Find where the given text appears and provide that cell's center as (x, y) coordinate. 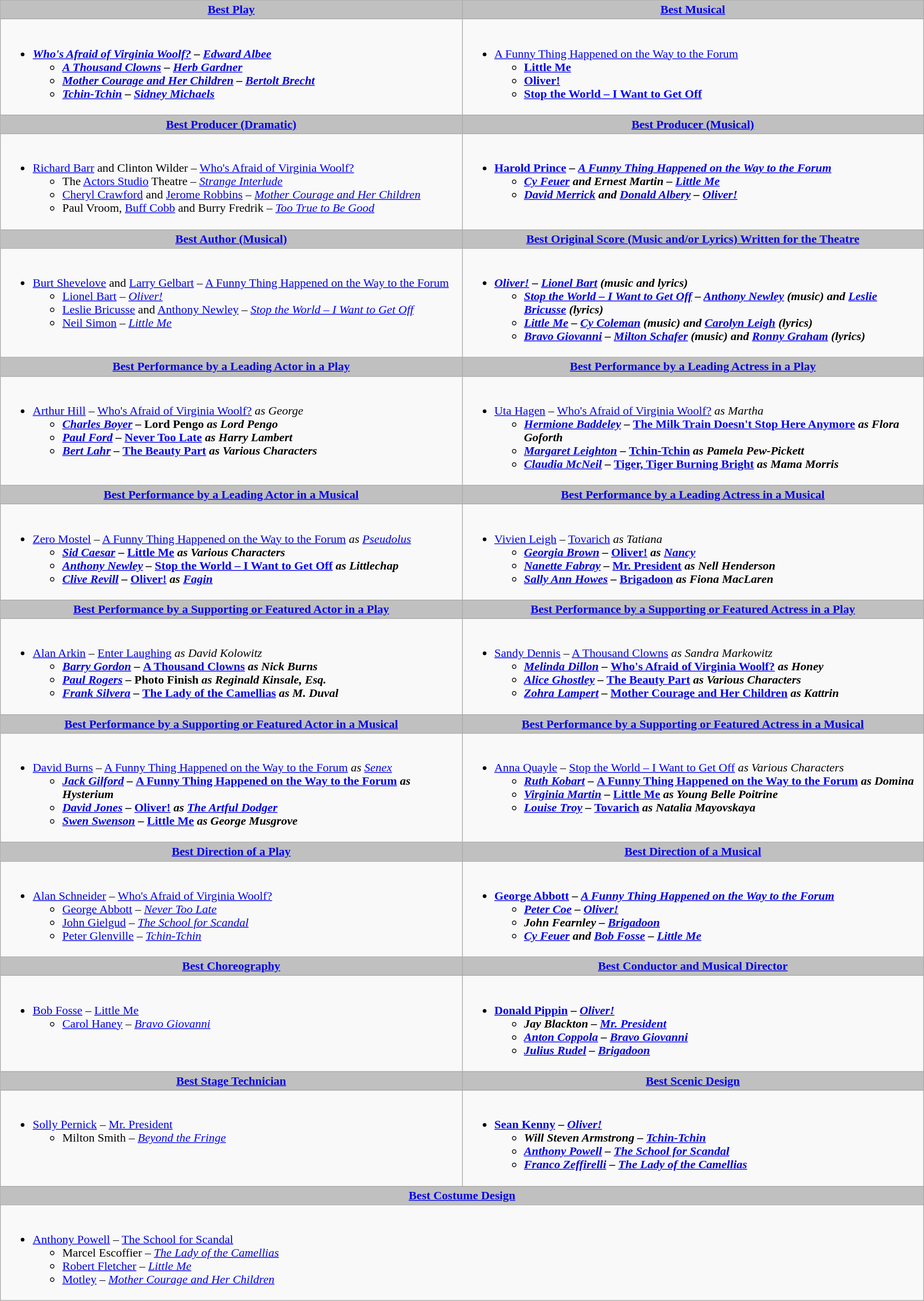
Harold Prince – A Funny Thing Happened on the Way to the ForumCy Feuer and Ernest Martin – Little MeDavid Merrick and Donald Albery – Oliver! (693, 182)
Donald Pippin – Oliver!Jay Blackton – Mr. PresidentAnton Coppola – Bravo GiovanniJulius Rudel – Brigadoon (693, 1024)
Best Author (Musical) (231, 239)
Sean Kenny – Oliver!Will Steven Armstrong – Tchin-TchinAnthony Powell – The School for ScandalFranco Zeffirelli – The Lady of the Camellias (693, 1138)
Best Performance by a Supporting or Featured Actor in a Musical (231, 724)
Best Scenic Design (693, 1081)
Best Producer (Musical) (693, 124)
Best Direction of a Musical (693, 852)
Bob Fosse – Little MeCarol Haney – Bravo Giovanni (231, 1024)
Best Direction of a Play (231, 852)
Best Costume Design (462, 1195)
Best Conductor and Musical Director (693, 966)
Best Performance by a Leading Actress in a Play (693, 367)
Best Original Score (Music and/or Lyrics) Written for the Theatre (693, 239)
Alan Schneider – Who's Afraid of Virginia Woolf?George Abbott – Never Too LateJohn Gielgud – The School for ScandalPeter Glenville – Tchin-Tchin (231, 909)
Best Choreography (231, 966)
Best Play (231, 10)
Best Performance by a Leading Actor in a Play (231, 367)
Best Performance by a Leading Actress in a Musical (693, 495)
Best Producer (Dramatic) (231, 124)
Best Musical (693, 10)
A Funny Thing Happened on the Way to the ForumLittle MeOliver!Stop the World – I Want to Get Off (693, 67)
Best Performance by a Supporting or Featured Actress in a Play (693, 609)
Best Performance by a Supporting or Featured Actress in a Musical (693, 724)
George Abbott – A Funny Thing Happened on the Way to the ForumPeter Coe – Oliver!John Fearnley – BrigadoonCy Feuer and Bob Fosse – Little Me (693, 909)
Solly Pernick – Mr. PresidentMilton Smith – Beyond the Fringe (231, 1138)
Best Performance by a Leading Actor in a Musical (231, 495)
Best Performance by a Supporting or Featured Actor in a Play (231, 609)
Best Stage Technician (231, 1081)
